Pinpoint the cell where the given text exists, returning its (X, Y) midpoint coordinate. 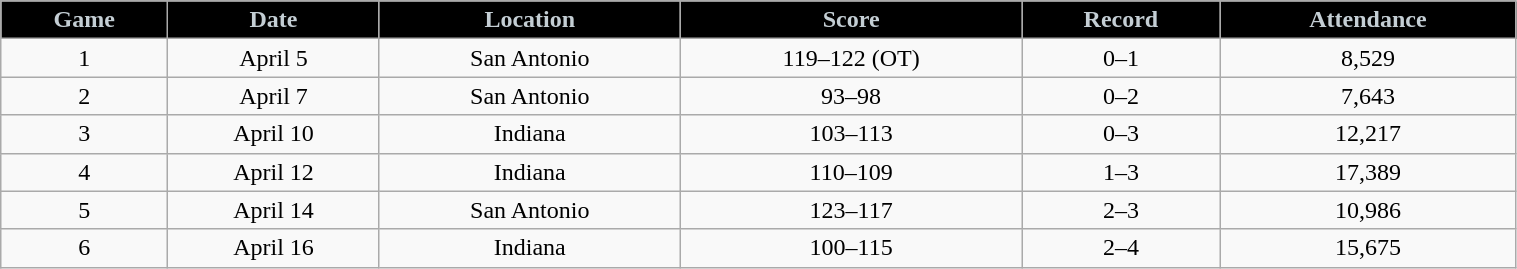
8,529 (1368, 58)
123–117 (851, 210)
3 (84, 134)
Game (84, 20)
2–3 (1121, 210)
April 14 (274, 210)
4 (84, 172)
17,389 (1368, 172)
2–4 (1121, 248)
93–98 (851, 96)
100–115 (851, 248)
April 12 (274, 172)
103–113 (851, 134)
April 16 (274, 248)
110–109 (851, 172)
Score (851, 20)
6 (84, 248)
April 5 (274, 58)
Location (530, 20)
Date (274, 20)
0–1 (1121, 58)
119–122 (OT) (851, 58)
1–3 (1121, 172)
April 10 (274, 134)
0–3 (1121, 134)
April 7 (274, 96)
Record (1121, 20)
15,675 (1368, 248)
Attendance (1368, 20)
10,986 (1368, 210)
12,217 (1368, 134)
1 (84, 58)
0–2 (1121, 96)
7,643 (1368, 96)
5 (84, 210)
2 (84, 96)
